Identify which cell holds the provided text, then report its [x, y] central coordinate. 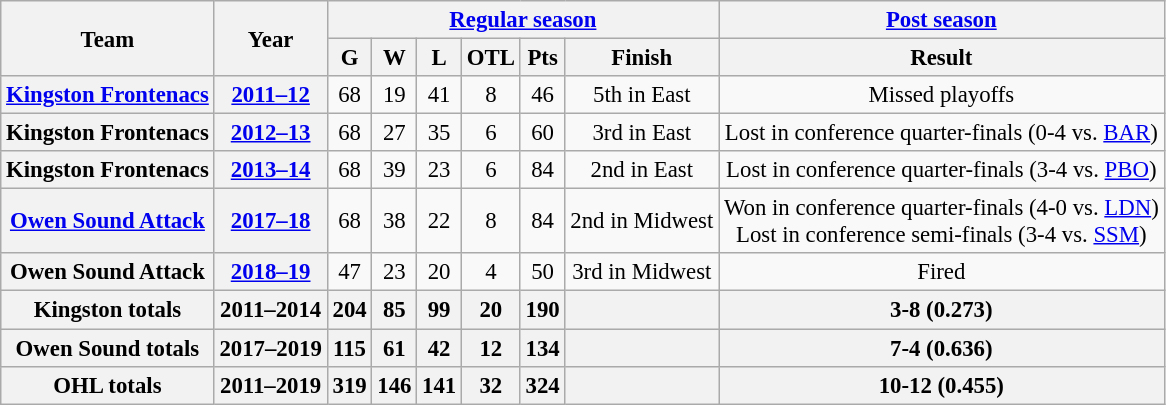
39 [394, 170]
Post season [942, 20]
2011–12 [270, 95]
W [394, 58]
2011–2019 [270, 385]
27 [394, 133]
190 [542, 310]
32 [490, 385]
OTL [490, 58]
Kingston totals [108, 310]
Lost in conference quarter-finals (3-4 vs. PBO) [942, 170]
19 [394, 95]
3rd in East [642, 133]
22 [440, 222]
G [350, 58]
38 [394, 222]
Result [942, 58]
OHL totals [108, 385]
Lost in conference quarter-finals (0-4 vs. BAR) [942, 133]
204 [350, 310]
Won in conference quarter-finals (4-0 vs. LDN) Lost in conference semi-finals (3-4 vs. SSM) [942, 222]
2013–14 [270, 170]
2nd in Midwest [642, 222]
324 [542, 385]
2017–2019 [270, 348]
115 [350, 348]
2011–2014 [270, 310]
Team [108, 38]
2nd in East [642, 170]
2018–19 [270, 273]
Missed playoffs [942, 95]
50 [542, 273]
41 [440, 95]
Owen Sound totals [108, 348]
2017–18 [270, 222]
85 [394, 310]
10-12 (0.455) [942, 385]
46 [542, 95]
134 [542, 348]
4 [490, 273]
5th in East [642, 95]
7-4 (0.636) [942, 348]
Regular season [522, 20]
35 [440, 133]
319 [350, 385]
3rd in Midwest [642, 273]
146 [394, 385]
60 [542, 133]
141 [440, 385]
Fired [942, 273]
42 [440, 348]
Year [270, 38]
12 [490, 348]
2012–13 [270, 133]
61 [394, 348]
3-8 (0.273) [942, 310]
L [440, 58]
Finish [642, 58]
47 [350, 273]
99 [440, 310]
Pts [542, 58]
